Detect which cell encompasses the target text, then output its (x, y) center coordinate. 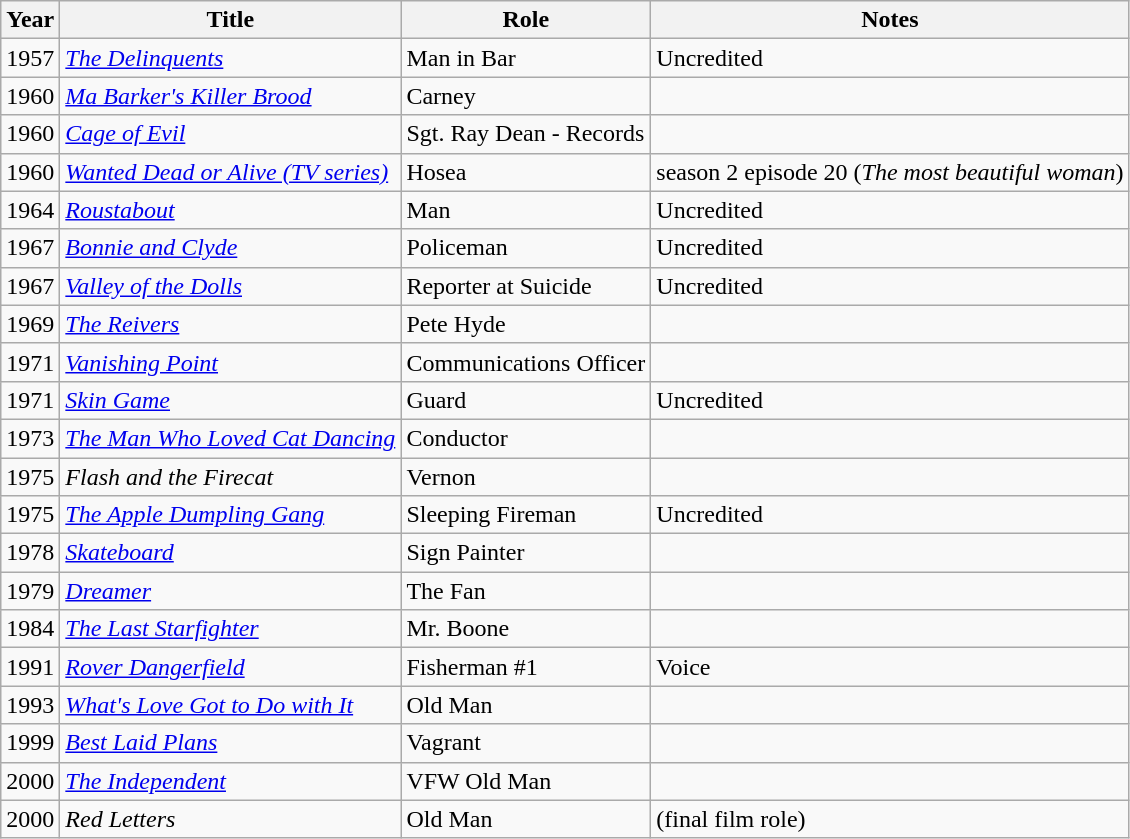
What's Love Got to Do with It (230, 705)
Carney (526, 96)
Roustabout (230, 210)
Sleeping Fireman (526, 515)
1978 (30, 553)
Best Laid Plans (230, 743)
The Man Who Loved Cat Dancing (230, 438)
The Independent (230, 781)
Reporter at Suicide (526, 286)
1973 (30, 438)
Mr. Boone (526, 629)
1993 (30, 705)
Vagrant (526, 743)
Voice (890, 667)
Skateboard (230, 553)
Man (526, 210)
season 2 episode 20 (The most beautiful woman) (890, 172)
Bonnie and Clyde (230, 248)
The Reivers (230, 324)
Dreamer (230, 591)
Policeman (526, 248)
1957 (30, 58)
The Apple Dumpling Gang (230, 515)
1991 (30, 667)
Conductor (526, 438)
Title (230, 20)
Flash and the Firecat (230, 477)
The Last Starfighter (230, 629)
VFW Old Man (526, 781)
1964 (30, 210)
Year (30, 20)
1969 (30, 324)
Sgt. Ray Dean - Records (526, 134)
1984 (30, 629)
Wanted Dead or Alive (TV series) (230, 172)
Rover Dangerfield (230, 667)
Red Letters (230, 819)
(final film role) (890, 819)
The Delinquents (230, 58)
Cage of Evil (230, 134)
Skin Game (230, 400)
Vernon (526, 477)
Man in Bar (526, 58)
Valley of the Dolls (230, 286)
Sign Painter (526, 553)
Hosea (526, 172)
Communications Officer (526, 362)
Fisherman #1 (526, 667)
Notes (890, 20)
Role (526, 20)
Ma Barker's Killer Brood (230, 96)
Guard (526, 400)
Pete Hyde (526, 324)
The Fan (526, 591)
1979 (30, 591)
1999 (30, 743)
Vanishing Point (230, 362)
